Capture the cell that displays the provided text and extract its [X, Y] central coordinate. 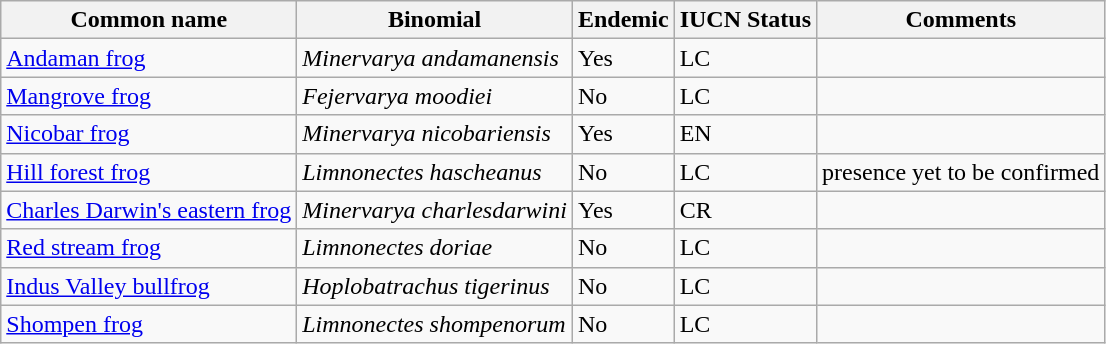
CR [745, 210]
Limnonectes hascheanus [435, 172]
Minervarya charlesdarwini [435, 210]
Andaman frog [149, 58]
presence yet to be confirmed [961, 172]
Shompen frog [149, 324]
Comments [961, 20]
Minervarya nicobariensis [435, 134]
Binomial [435, 20]
Nicobar frog [149, 134]
Hill forest frog [149, 172]
Limnonectes shompenorum [435, 324]
Fejervarya moodiei [435, 96]
Limnonectes doriae [435, 248]
Red stream frog [149, 248]
Indus Valley bullfrog [149, 286]
Endemic [623, 20]
Minervarya andamanensis [435, 58]
EN [745, 134]
Common name [149, 20]
Mangrove frog [149, 96]
Hoplobatrachus tigerinus [435, 286]
IUCN Status [745, 20]
Charles Darwin's eastern frog [149, 210]
